For the text-containing cell, return its midpoint in [X, Y] coordinate format. 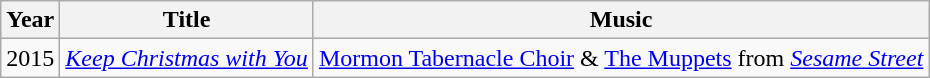
Year [30, 20]
Music [620, 20]
Title [187, 20]
2015 [30, 58]
Mormon Tabernacle Choir & The Muppets from Sesame Street [620, 58]
Keep Christmas with You [187, 58]
